Return the (X, Y) coordinate for the center point of the cell that contains the specified text.  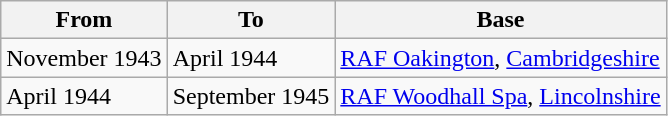
September 1945 (251, 96)
To (251, 20)
RAF Woodhall Spa, Lincolnshire (500, 96)
RAF Oakington, Cambridgeshire (500, 58)
Base (500, 20)
November 1943 (84, 58)
From (84, 20)
